For the text-containing cell, return its midpoint in (x, y) coordinate format. 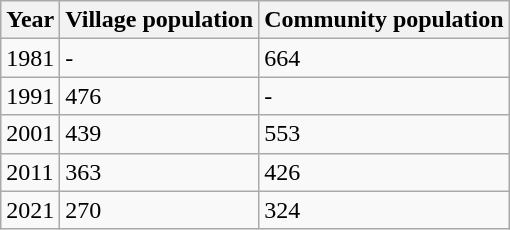
2011 (30, 172)
439 (160, 134)
Year (30, 20)
Community population (384, 20)
Village population (160, 20)
476 (160, 96)
426 (384, 172)
270 (160, 210)
1981 (30, 58)
664 (384, 58)
2021 (30, 210)
2001 (30, 134)
553 (384, 134)
363 (160, 172)
1991 (30, 96)
324 (384, 210)
